From the cell containing the given text, extract its center point as [x, y] coordinate. 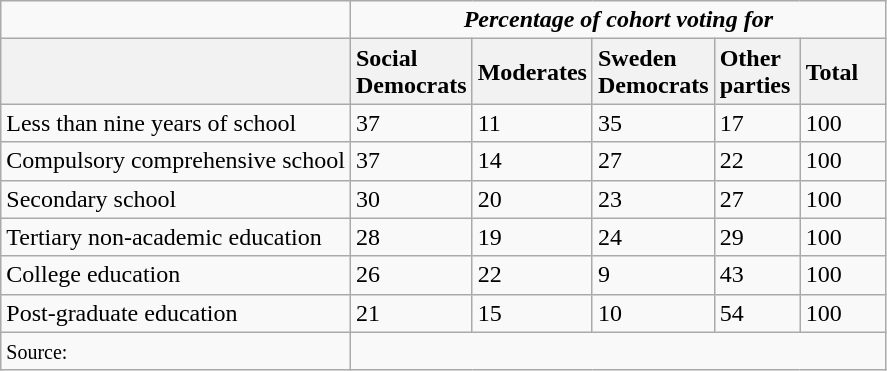
11 [532, 123]
10 [653, 313]
Post-graduate education [176, 313]
Less than nine years of school [176, 123]
20 [532, 199]
15 [532, 313]
26 [411, 275]
Sweden Democrats [653, 72]
Percentage of cohort voting for [618, 20]
21 [411, 313]
24 [653, 237]
Secondary school [176, 199]
Social Democrats [411, 72]
19 [532, 237]
Total [843, 72]
23 [653, 199]
17 [757, 123]
43 [757, 275]
14 [532, 161]
9 [653, 275]
54 [757, 313]
Other parties [757, 72]
30 [411, 199]
College education [176, 275]
Tertiary non-academic education [176, 237]
Compulsory comprehensive school [176, 161]
28 [411, 237]
Moderates [532, 72]
Source: [176, 351]
35 [653, 123]
29 [757, 237]
